Pinpoint the cell where the given text exists, returning its [x, y] midpoint coordinate. 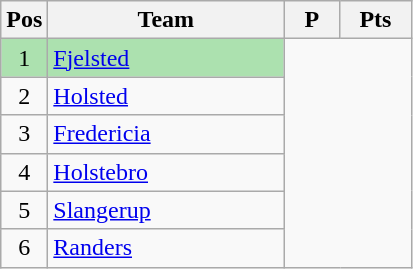
6 [24, 248]
3 [24, 134]
Team [166, 20]
4 [24, 172]
P [312, 20]
2 [24, 96]
Randers [166, 248]
Holstebro [166, 172]
Pts [376, 20]
Holsted [166, 96]
Fjelsted [166, 58]
Pos [24, 20]
1 [24, 58]
Fredericia [166, 134]
Slangerup [166, 210]
5 [24, 210]
